Provide the (x, y) coordinate of the cell's center where the given text is located.  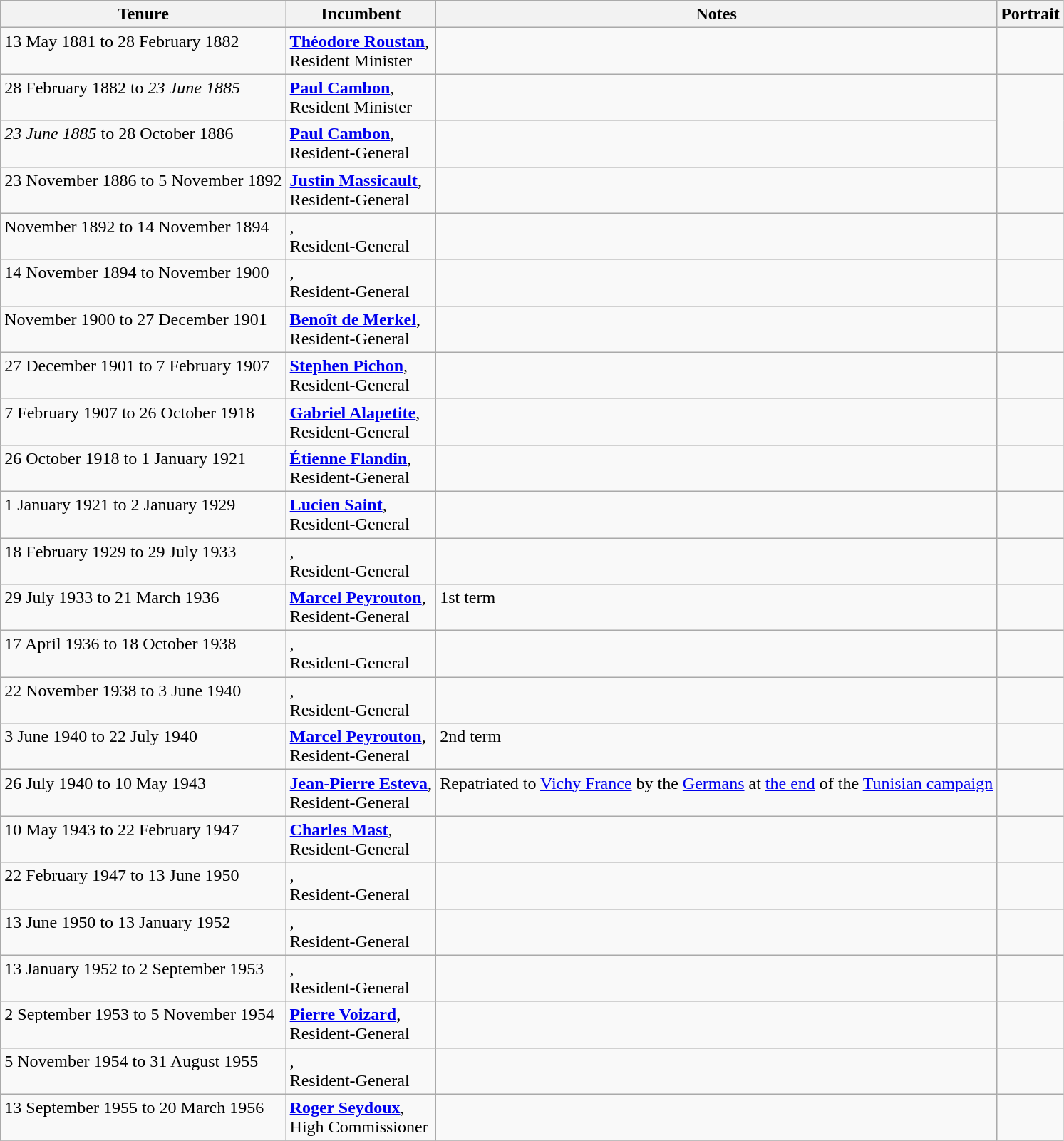
Portrait (1031, 14)
Justin Massicault, Resident-General (361, 190)
Paul Cambon, Resident Minister (361, 97)
Repatriated to Vichy France by the Germans at the end of the Tunisian campaign (717, 792)
2nd term (717, 747)
November 1900 to 27 December 1901 (143, 329)
Charles Mast, Resident-General (361, 840)
23 June 1885 to 28 October 1886 (143, 144)
27 December 1901 to 7 February 1907 (143, 375)
29 July 1933 to 21 March 1936 (143, 607)
Notes (717, 14)
28 February 1882 to 23 June 1885 (143, 97)
Étienne Flandin, Resident-General (361, 468)
22 November 1938 to 3 June 1940 (143, 700)
14 November 1894 to November 1900 (143, 282)
13 September 1955 to 20 March 1956 (143, 1117)
22 February 1947 to 13 June 1950 (143, 885)
Benoît de Merkel, Resident-General (361, 329)
5 November 1954 to 31 August 1955 (143, 1070)
Stephen Pichon, Resident-General (361, 375)
10 May 1943 to 22 February 1947 (143, 840)
3 June 1940 to 22 July 1940 (143, 747)
Incumbent (361, 14)
18 February 1929 to 29 July 1933 (143, 560)
Théodore Roustan, Resident Minister (361, 51)
13 January 1952 to 2 September 1953 (143, 978)
17 April 1936 to 18 October 1938 (143, 654)
Pierre Voizard, Resident-General (361, 1025)
Roger Seydoux, High Commissioner (361, 1117)
Paul Cambon, Resident-General (361, 144)
November 1892 to 14 November 1894 (143, 237)
1 January 1921 to 2 January 1929 (143, 515)
1st term (717, 607)
23 November 1886 to 5 November 1892 (143, 190)
Jean-Pierre Esteva, Resident-General (361, 792)
Tenure (143, 14)
Lucien Saint, Resident-General (361, 515)
26 October 1918 to 1 January 1921 (143, 468)
Gabriel Alapetite, Resident-General (361, 422)
13 May 1881 to 28 February 1882 (143, 51)
13 June 1950 to 13 January 1952 (143, 932)
26 July 1940 to 10 May 1943 (143, 792)
2 September 1953 to 5 November 1954 (143, 1025)
7 February 1907 to 26 October 1918 (143, 422)
